From the cell containing the given text, extract its center point as [x, y] coordinate. 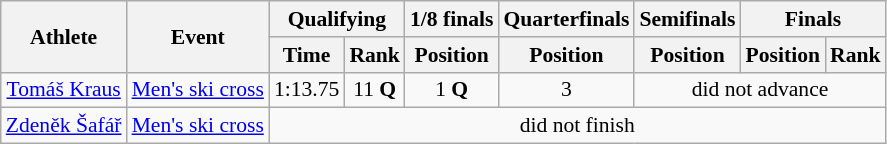
3 [566, 90]
Time [306, 55]
1:13.75 [306, 90]
1/8 finals [452, 19]
Semifinals [687, 19]
Zdeněk Šafář [64, 126]
Athlete [64, 36]
Event [198, 36]
did not finish [578, 126]
Qualifying [337, 19]
Finals [814, 19]
11 Q [374, 90]
1 Q [452, 90]
Tomáš Kraus [64, 90]
did not advance [760, 90]
Quarterfinals [566, 19]
